Extract the [x, y] coordinate from the center of the cell holding the provided text.  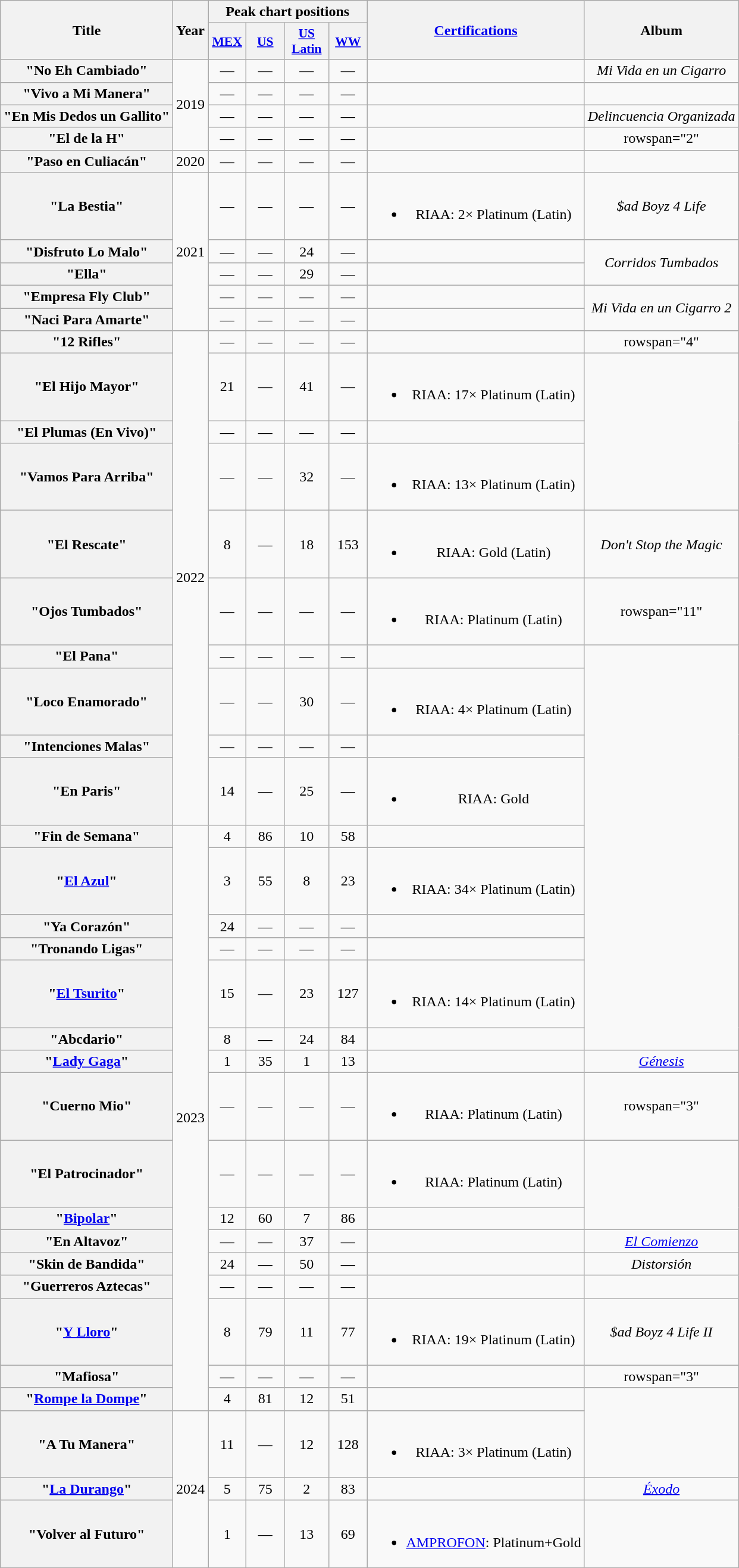
Corridos Tumbados [662, 262]
2 [307, 1489]
21 [227, 387]
RIAA: 14× Platinum (Latin) [476, 994]
"Loco Enamorado" [87, 701]
"Skin de Bandida" [87, 1264]
"El Pana" [87, 656]
153 [348, 544]
RIAA: Gold (Latin) [476, 544]
77 [348, 1332]
Éxodo [662, 1489]
128 [348, 1444]
"Abcdario" [87, 1038]
50 [307, 1264]
51 [348, 1399]
"El de la H" [87, 139]
Génesis [662, 1062]
41 [307, 387]
"En Altavoz" [87, 1241]
25 [307, 791]
El Comienzo [662, 1241]
"Ella" [87, 274]
Distorsión [662, 1264]
60 [265, 1219]
RIAA: 13× Platinum (Latin) [476, 477]
2022 [190, 578]
"12 Rifles" [87, 342]
2024 [190, 1489]
RIAA: 3× Platinum (Latin) [476, 1444]
Don't Stop the Magic [662, 544]
83 [348, 1489]
10 [307, 836]
55 [265, 881]
2023 [190, 1118]
Certifications [476, 30]
58 [348, 836]
"Cuerno Mio" [87, 1107]
"Paso en Culiacán" [87, 161]
"El Plumas (En Vivo)" [87, 432]
5 [227, 1489]
"Lady Gaga" [87, 1062]
"Vamos Para Arriba" [87, 477]
"Tronando Ligas" [87, 949]
RIAA: 34× Platinum (Latin) [476, 881]
"Ojos Tumbados" [87, 612]
"Bipolar" [87, 1219]
75 [265, 1489]
"Y Lloro" [87, 1332]
29 [307, 274]
84 [348, 1038]
US [265, 42]
"No Eh Cambiado" [87, 71]
15 [227, 994]
"El Tsurito" [87, 994]
MEX [227, 42]
rowspan="4" [662, 342]
"Fin de Semana" [87, 836]
"Ya Corazón" [87, 926]
18 [307, 544]
RIAA: 19× Platinum (Latin) [476, 1332]
81 [265, 1399]
RIAA: 4× Platinum (Latin) [476, 701]
"La Bestia" [87, 206]
rowspan="11" [662, 612]
37 [307, 1241]
"Mafiosa" [87, 1376]
"Disfruto Lo Malo" [87, 251]
Title [87, 30]
RIAA: 17× Platinum (Latin) [476, 387]
"Empresa Fly Club" [87, 296]
Peak chart positions [288, 12]
"El Hijo Mayor" [87, 387]
79 [265, 1332]
"Rompe la Dompe" [87, 1399]
7 [307, 1219]
"A Tu Manera" [87, 1444]
"La Durango" [87, 1489]
RIAA: 2× Platinum (Latin) [476, 206]
2021 [190, 251]
Year [190, 30]
$ad Boyz 4 Life [662, 206]
"Naci Para Amarte" [87, 320]
Mi Vida en un Cigarro [662, 71]
Album [662, 30]
"Volver al Futuro" [87, 1534]
"Guerreros Aztecas" [87, 1287]
69 [348, 1534]
"En Mis Dedos un Gallito" [87, 116]
32 [307, 477]
14 [227, 791]
WW [348, 42]
"El Azul" [87, 881]
USLatin [307, 42]
Mi Vida en un Cigarro 2 [662, 308]
127 [348, 994]
35 [265, 1062]
30 [307, 701]
"El Rescate" [87, 544]
RIAA: Gold [476, 791]
3 [227, 881]
Delincuencia Organizada [662, 116]
"Vivo a Mi Manera" [87, 93]
rowspan="2" [662, 139]
"El Patrocinador" [87, 1173]
2019 [190, 105]
"En Paris" [87, 791]
AMPROFON: Platinum+Gold [476, 1534]
"Intenciones Malas" [87, 746]
$ad Boyz 4 Life II [662, 1332]
2020 [190, 161]
